Search for the cell housing the specified text and yield its [x, y] center coordinate. 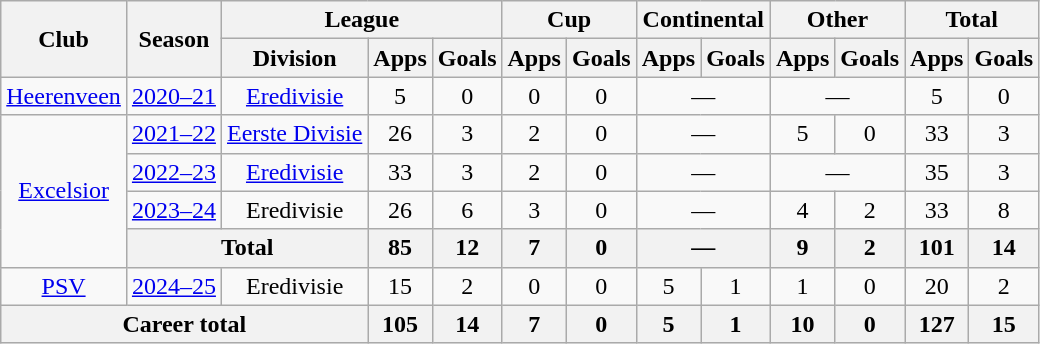
127 [937, 324]
2023–24 [174, 210]
League [362, 20]
Eerste Divisie [294, 134]
35 [937, 172]
6 [467, 210]
Club [64, 39]
10 [802, 324]
Cup [569, 20]
Heerenveen [64, 96]
105 [400, 324]
Career total [184, 324]
Other [837, 20]
2022–23 [174, 172]
9 [802, 248]
Excelsior [64, 191]
85 [400, 248]
Continental [703, 20]
20 [937, 286]
Season [174, 39]
2020–21 [174, 96]
4 [802, 210]
2024–25 [174, 286]
PSV [64, 286]
Division [294, 58]
101 [937, 248]
2021–22 [174, 134]
8 [1004, 210]
12 [467, 248]
